Pinpoint the cell where the given text exists, returning its (X, Y) midpoint coordinate. 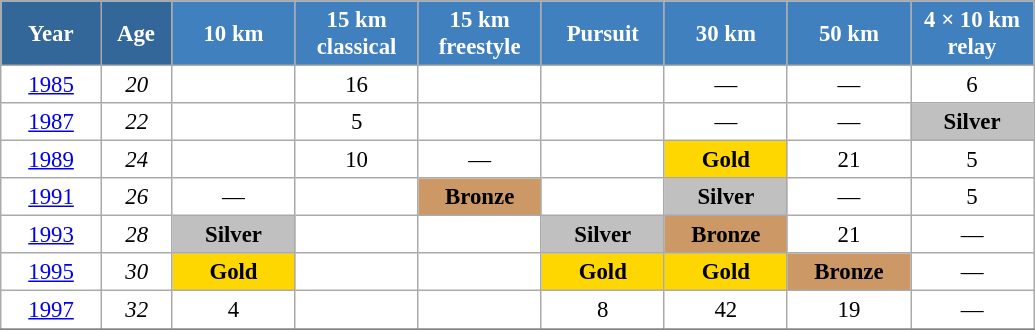
26 (136, 197)
50 km (848, 34)
28 (136, 235)
1993 (52, 235)
30 (136, 273)
10 (356, 160)
30 km (726, 34)
20 (136, 85)
1985 (52, 85)
Age (136, 34)
32 (136, 310)
Year (52, 34)
8 (602, 310)
6 (972, 85)
42 (726, 310)
1991 (52, 197)
24 (136, 160)
4 (234, 310)
15 km classical (356, 34)
15 km freestyle (480, 34)
Pursuit (602, 34)
16 (356, 85)
4 × 10 km relay (972, 34)
1997 (52, 310)
19 (848, 310)
10 km (234, 34)
22 (136, 122)
1995 (52, 273)
1989 (52, 160)
1987 (52, 122)
